Scan for the cell matching the given text and deliver its (X, Y) coordinate at center. 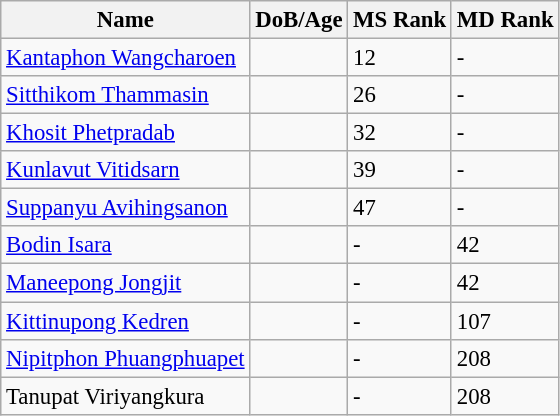
Bodin Isara (126, 245)
MS Rank (400, 20)
Sitthikom Thammasin (126, 95)
107 (504, 321)
DoB/Age (299, 20)
Tanupat Viriyangkura (126, 396)
32 (400, 133)
Khosit Phetpradab (126, 133)
MD Rank (504, 20)
Nipitphon Phuangphuapet (126, 358)
47 (400, 208)
Suppanyu Avihingsanon (126, 208)
Kantaphon Wangcharoen (126, 58)
12 (400, 58)
Maneepong Jongjit (126, 283)
26 (400, 95)
Name (126, 20)
Kunlavut Vitidsarn (126, 170)
39 (400, 170)
Kittinupong Kedren (126, 321)
